Detect which cell encompasses the target text, then output its [x, y] center coordinate. 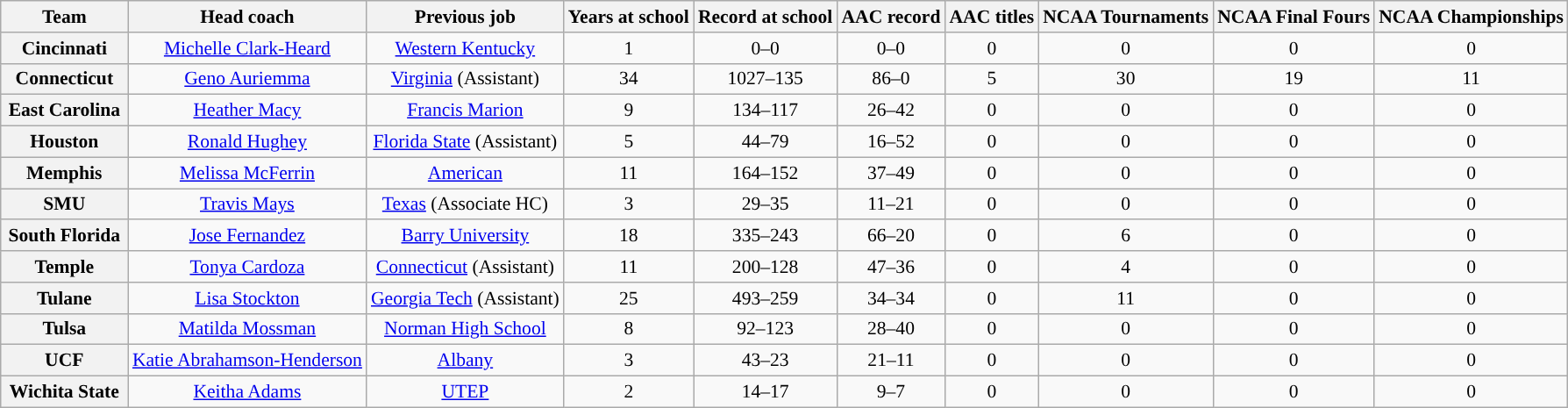
19 [1294, 79]
UCF [65, 361]
1027–135 [766, 79]
47–36 [891, 267]
Lisa Stockton [247, 298]
Wichita State [65, 392]
Keitha Adams [247, 392]
16–52 [891, 142]
Temple [65, 267]
66–20 [891, 236]
Tulane [65, 298]
Heather Macy [247, 111]
2 [629, 392]
134–117 [766, 111]
6 [1126, 236]
86–0 [891, 79]
Head coach [247, 17]
34 [629, 79]
UTEP [465, 392]
East Carolina [65, 111]
Cincinnati [65, 48]
Tulsa [65, 329]
Ronald Hughey [247, 142]
AAC record [891, 17]
21–11 [891, 361]
Virginia (Assistant) [465, 79]
Memphis [65, 173]
Norman High School [465, 329]
Travis Mays [247, 204]
NCAA Tournaments [1126, 17]
South Florida [65, 236]
25 [629, 298]
92–123 [766, 329]
Geno Auriemma [247, 79]
28–40 [891, 329]
Record at school [766, 17]
164–152 [766, 173]
Katie Abrahamson-Henderson [247, 361]
Texas (Associate HC) [465, 204]
Western Kentucky [465, 48]
Albany [465, 361]
11–21 [891, 204]
4 [1126, 267]
Francis Marion [465, 111]
SMU [65, 204]
Florida State (Assistant) [465, 142]
335–243 [766, 236]
30 [1126, 79]
9–7 [891, 392]
44–79 [766, 142]
34–34 [891, 298]
200–128 [766, 267]
Matilda Mossman [247, 329]
1 [629, 48]
Melissa McFerrin [247, 173]
Connecticut (Assistant) [465, 267]
AAC titles [991, 17]
NCAA Final Fours [1294, 17]
Barry University [465, 236]
14–17 [766, 392]
NCAA Championships [1472, 17]
Houston [65, 142]
Tonya Cardoza [247, 267]
26–42 [891, 111]
Previous job [465, 17]
43–23 [766, 361]
37–49 [891, 173]
Jose Fernandez [247, 236]
Team [65, 17]
8 [629, 329]
29–35 [766, 204]
American [465, 173]
493–259 [766, 298]
Michelle Clark-Heard [247, 48]
9 [629, 111]
Georgia Tech (Assistant) [465, 298]
18 [629, 236]
Connecticut [65, 79]
Years at school [629, 17]
